From the cell containing the given text, extract its center point as (X, Y) coordinate. 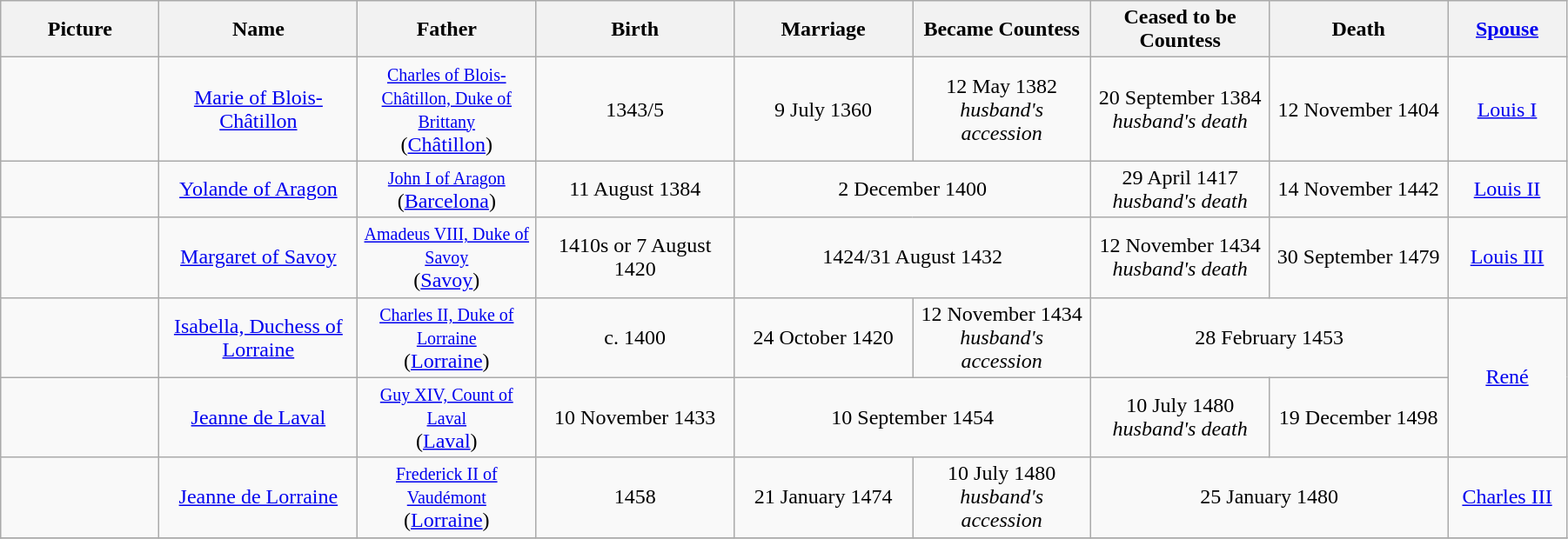
Charles III (1507, 497)
Frederick II of Vaudémont (Lorraine) (447, 497)
25 January 1480 (1270, 497)
John I of Aragon (Barcelona) (447, 190)
Birth (635, 30)
10 November 1433 (635, 417)
Picture (80, 30)
Jeanne de Laval (258, 417)
Father (447, 30)
12 November 1434husband's accession (1002, 337)
10 September 1454 (913, 417)
1424/31 August 1432 (913, 257)
Marie of Blois-Châtillon (258, 110)
Marriage (823, 30)
12 November 1404 (1359, 110)
Ceased to be Countess (1180, 30)
Amadeus VIII, Duke of Savoy (Savoy) (447, 257)
Charles of Blois-Châtillon, Duke of Brittany (Châtillon) (447, 110)
Margaret of Savoy (258, 257)
20 September 1384husband's death (1180, 110)
Louis III (1507, 257)
12 November 1434husband's death (1180, 257)
Louis I (1507, 110)
30 September 1479 (1359, 257)
c. 1400 (635, 337)
11 August 1384 (635, 190)
Yolande of Aragon (258, 190)
Name (258, 30)
1343/5 (635, 110)
19 December 1498 (1359, 417)
1458 (635, 497)
Death (1359, 30)
Guy XIV, Count of Laval (Laval) (447, 417)
1410s or 7 August 1420 (635, 257)
Isabella, Duchess of Lorraine (258, 337)
Became Countess (1002, 30)
12 May 1382husband's accession (1002, 110)
10 July 1480husband's accession (1002, 497)
10 July 1480husband's death (1180, 417)
Louis II (1507, 190)
René (1507, 377)
Charles II, Duke of Lorraine (Lorraine) (447, 337)
Spouse (1507, 30)
28 February 1453 (1270, 337)
Jeanne de Lorraine (258, 497)
2 December 1400 (913, 190)
29 April 1417husband's death (1180, 190)
21 January 1474 (823, 497)
24 October 1420 (823, 337)
14 November 1442 (1359, 190)
9 July 1360 (823, 110)
